Pinpoint the cell where the given text exists, returning its [X, Y] midpoint coordinate. 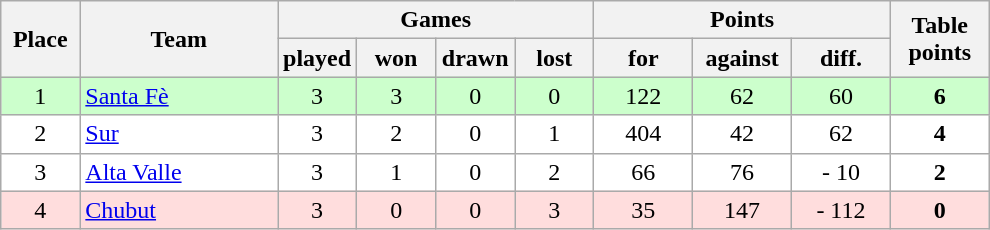
- 112 [842, 210]
122 [644, 96]
42 [742, 134]
- 10 [842, 172]
diff. [842, 58]
against [742, 58]
won [396, 58]
Tablepoints [940, 39]
lost [554, 58]
6 [940, 96]
drawn [476, 58]
147 [742, 210]
Team [179, 39]
60 [842, 96]
Points [742, 20]
35 [644, 210]
Alta Valle [179, 172]
66 [644, 172]
Chubut [179, 210]
for [644, 58]
Sur [179, 134]
76 [742, 172]
Games [436, 20]
Place [40, 39]
Santa Fè [179, 96]
404 [644, 134]
played [318, 58]
